From the cell containing the given text, extract its center point as (x, y) coordinate. 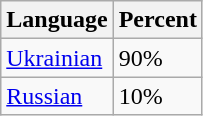
Language (57, 20)
Percent (158, 20)
Russian (57, 96)
Ukrainian (57, 58)
10% (158, 96)
90% (158, 58)
